Find where the given text appears and provide that cell's center as [X, Y] coordinate. 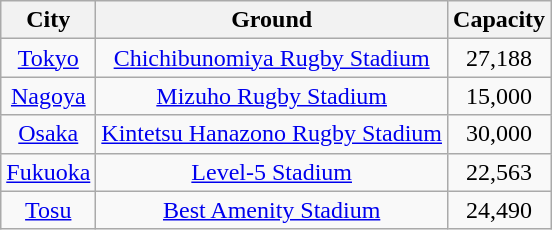
Tokyo [48, 58]
Capacity [500, 20]
Osaka [48, 134]
Kintetsu Hanazono Rugby Stadium [272, 134]
Nagoya [48, 96]
Mizuho Rugby Stadium [272, 96]
Ground [272, 20]
Best Amenity Stadium [272, 210]
Level-5 Stadium [272, 172]
15,000 [500, 96]
Tosu [48, 210]
City [48, 20]
27,188 [500, 58]
Chichibunomiya Rugby Stadium [272, 58]
22,563 [500, 172]
Fukuoka [48, 172]
24,490 [500, 210]
30,000 [500, 134]
